Locate the cell with the specified text and output its [x, y] center coordinate. 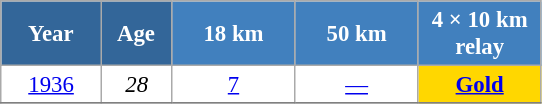
28 [136, 85]
Age [136, 34]
4 × 10 km relay [480, 34]
Year [52, 34]
Gold [480, 85]
— [356, 85]
7 [234, 85]
18 km [234, 34]
50 km [356, 34]
1936 [52, 85]
